Output the (X, Y) coordinate of the center of the cell containing the given text.  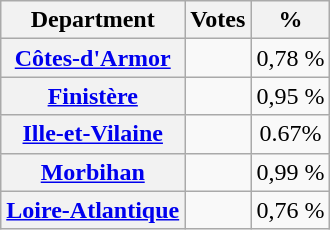
0.67% (290, 134)
% (290, 20)
Department (93, 20)
Côtes-d'Armor (93, 58)
0,78 % (290, 58)
Finistère (93, 96)
Morbihan (93, 172)
Loire-Atlantique (93, 210)
0,99 % (290, 172)
Votes (218, 20)
Ille-et-Vilaine (93, 134)
0,95 % (290, 96)
0,76 % (290, 210)
